Determine the [X, Y] coordinate at the center of the cell enclosing the given text.  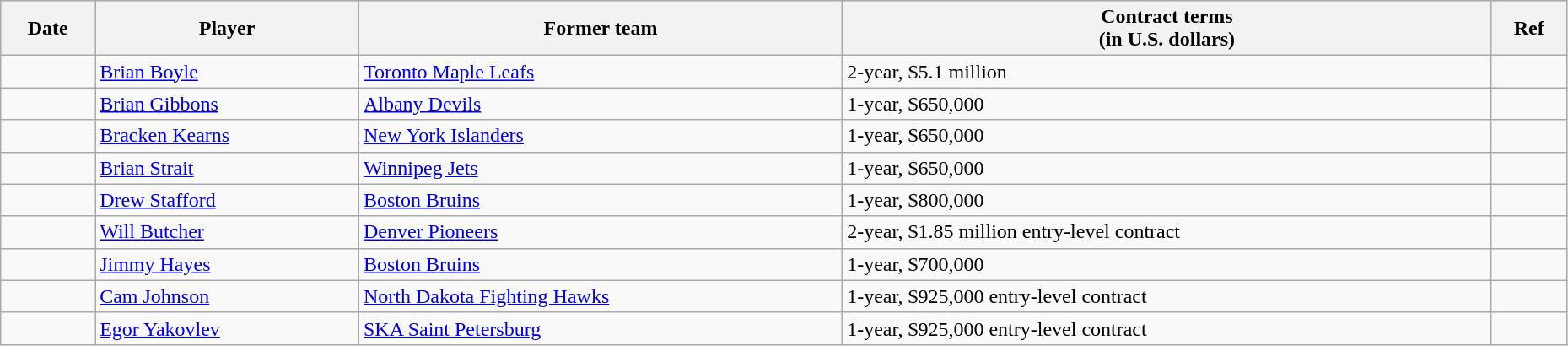
Date [48, 29]
1-year, $800,000 [1167, 200]
Bracken Kearns [228, 136]
Brian Gibbons [228, 104]
Winnipeg Jets [601, 168]
Jimmy Hayes [228, 264]
2-year, $5.1 million [1167, 72]
Cam Johnson [228, 296]
North Dakota Fighting Hawks [601, 296]
Albany Devils [601, 104]
SKA Saint Petersburg [601, 328]
2-year, $1.85 million entry-level contract [1167, 232]
Egor Yakovlev [228, 328]
Ref [1528, 29]
Former team [601, 29]
1-year, $700,000 [1167, 264]
Will Butcher [228, 232]
Drew Stafford [228, 200]
Brian Strait [228, 168]
Denver Pioneers [601, 232]
Contract terms(in U.S. dollars) [1167, 29]
Toronto Maple Leafs [601, 72]
Player [228, 29]
Brian Boyle [228, 72]
New York Islanders [601, 136]
